Output the (X, Y) coordinate of the center of the cell containing the given text.  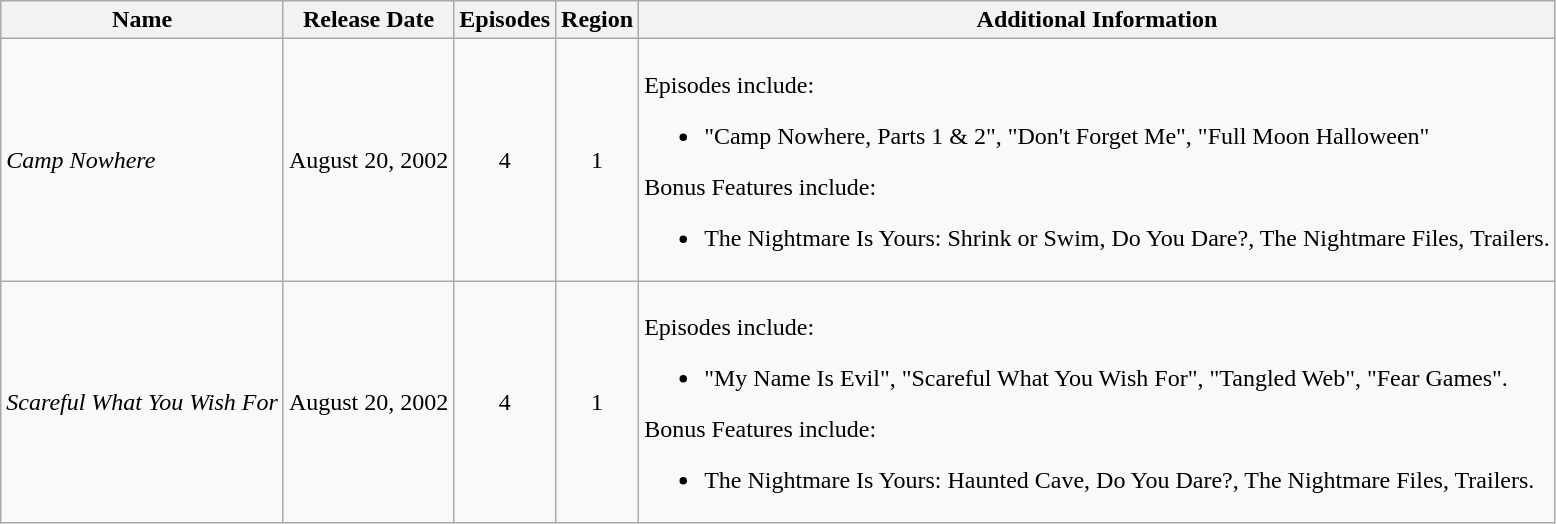
Scareful What You Wish For (142, 402)
Name (142, 20)
Release Date (368, 20)
Region (598, 20)
Additional Information (1098, 20)
Camp Nowhere (142, 160)
Episodes (505, 20)
